Return the (X, Y) coordinate for the center point of the cell that contains the specified text.  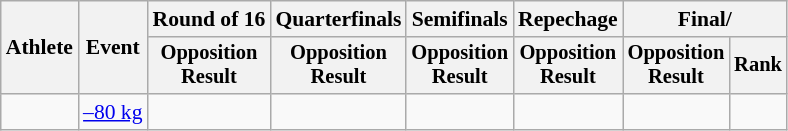
Quarterfinals (338, 19)
Rank (758, 66)
Semifinals (460, 19)
–80 kg (112, 112)
Round of 16 (210, 19)
Repechage (568, 19)
Event (112, 48)
Athlete (40, 48)
Final/ (705, 19)
